Output the [X, Y] coordinate of the center of the cell containing the given text.  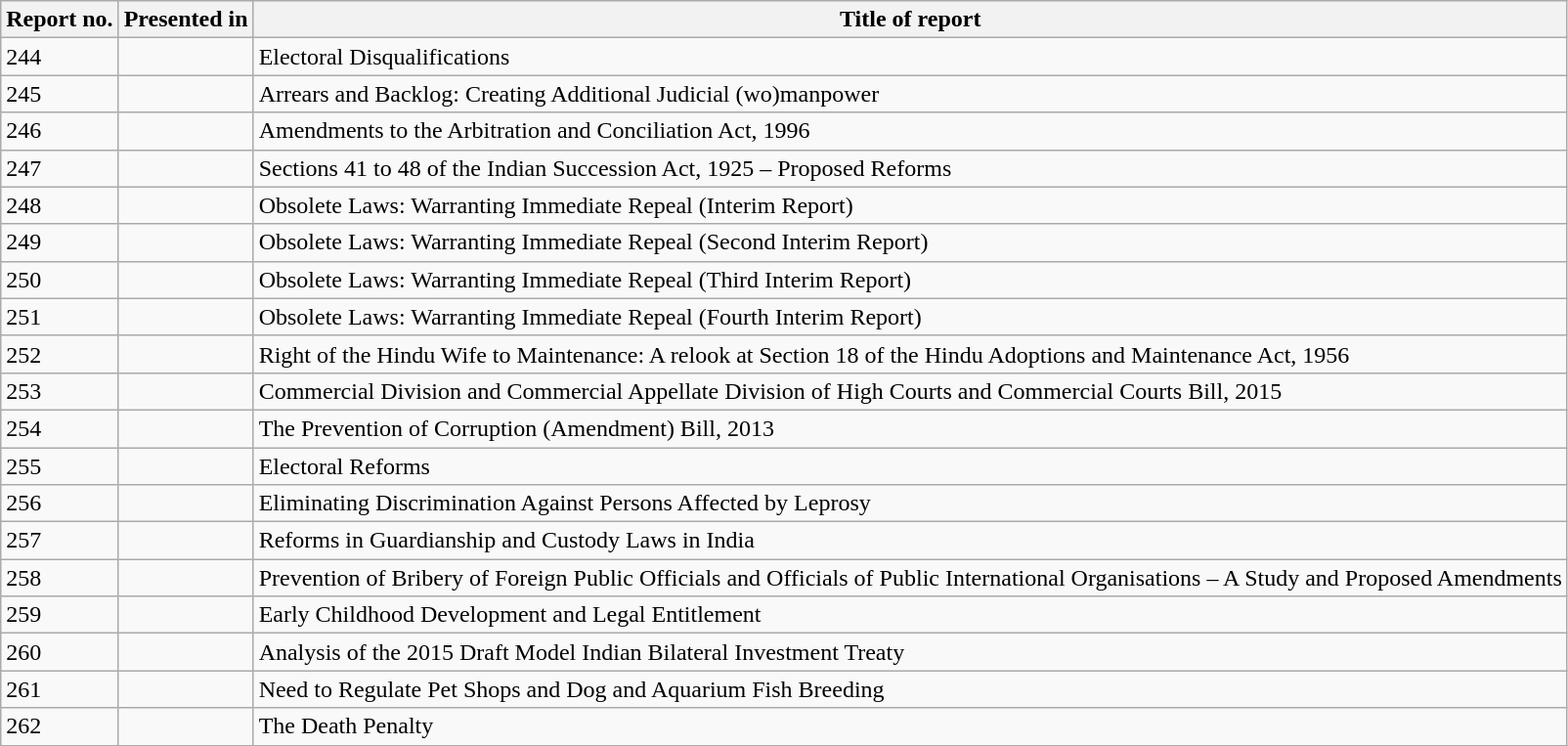
248 [60, 205]
262 [60, 726]
253 [60, 391]
Report no. [60, 20]
245 [60, 94]
Sections 41 to 48 of the Indian Succession Act, 1925 – Proposed Reforms [910, 168]
260 [60, 652]
Electoral Disqualifications [910, 57]
252 [60, 354]
The Prevention of Corruption (Amendment) Bill, 2013 [910, 428]
246 [60, 131]
259 [60, 615]
255 [60, 466]
250 [60, 280]
Amendments to the Arbitration and Conciliation Act, 1996 [910, 131]
244 [60, 57]
The Death Penalty [910, 726]
Right of the Hindu Wife to Maintenance: A relook at Section 18 of the Hindu Adoptions and Maintenance Act, 1956 [910, 354]
251 [60, 317]
256 [60, 504]
Commercial Division and Commercial Appellate Division of High Courts and Commercial Courts Bill, 2015 [910, 391]
254 [60, 428]
249 [60, 242]
Obsolete Laws: Warranting Immediate Repeal (Third Interim Report) [910, 280]
Need to Regulate Pet Shops and Dog and Aquarium Fish Breeding [910, 689]
258 [60, 578]
Obsolete Laws: Warranting Immediate Repeal (Second Interim Report) [910, 242]
Analysis of the 2015 Draft Model Indian Bilateral Investment Treaty [910, 652]
247 [60, 168]
Electoral Reforms [910, 466]
Eliminating Discrimination Against Persons Affected by Leprosy [910, 504]
Prevention of Bribery of Foreign Public Officials and Officials of Public International Organisations – A Study and Proposed Amendments [910, 578]
261 [60, 689]
Title of report [910, 20]
Obsolete Laws: Warranting Immediate Repeal (Fourth Interim Report) [910, 317]
257 [60, 541]
Presented in [186, 20]
Early Childhood Development and Legal Entitlement [910, 615]
Obsolete Laws: Warranting Immediate Repeal (Interim Report) [910, 205]
Reforms in Guardianship and Custody Laws in India [910, 541]
Arrears and Backlog: Creating Additional Judicial (wo)manpower [910, 94]
